Capture the cell that displays the provided text and extract its [X, Y] central coordinate. 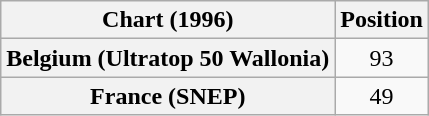
France (SNEP) [168, 96]
49 [382, 96]
Belgium (Ultratop 50 Wallonia) [168, 58]
Position [382, 20]
Chart (1996) [168, 20]
93 [382, 58]
